For the text-containing cell, return its midpoint in [x, y] coordinate format. 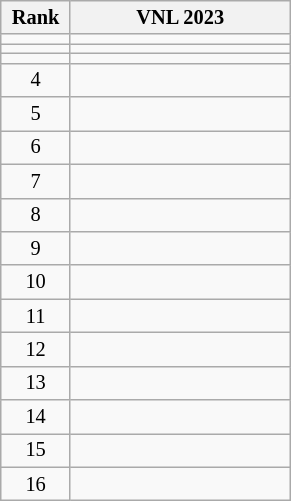
5 [36, 114]
6 [36, 147]
8 [36, 215]
10 [36, 282]
12 [36, 349]
4 [36, 80]
16 [36, 484]
13 [36, 383]
7 [36, 181]
VNL 2023 [180, 17]
Rank [36, 17]
11 [36, 316]
15 [36, 450]
9 [36, 248]
14 [36, 417]
